Return [X, Y] of the center of cell containing provided text 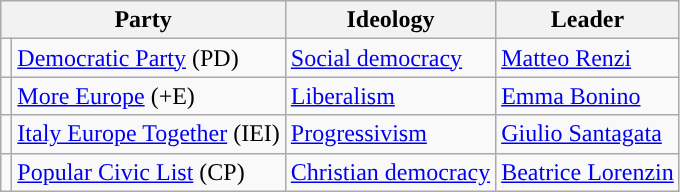
Christian democracy [390, 172]
Beatrice Lorenzin [588, 172]
Democratic Party (PD) [149, 58]
Matteo Renzi [588, 58]
Ideology [390, 20]
Social democracy [390, 58]
Progressivism [390, 134]
Party [144, 20]
Emma Bonino [588, 96]
Giulio Santagata [588, 134]
Italy Europe Together (IEI) [149, 134]
Liberalism [390, 96]
Leader [588, 20]
Popular Civic List (CP) [149, 172]
More Europe (+E) [149, 96]
